Output the [x, y] coordinate of the center of the cell containing the given text.  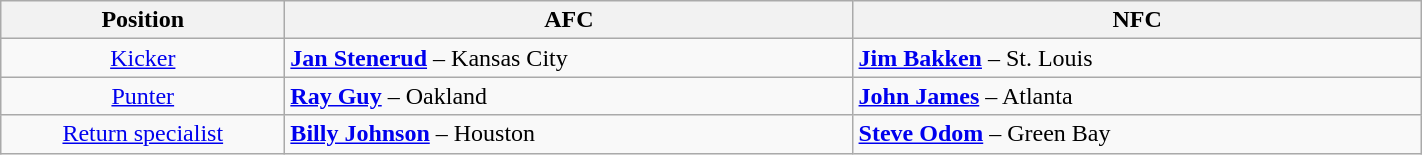
Jan Stenerud – Kansas City [569, 58]
Return specialist [143, 134]
Steve Odom – Green Bay [1137, 134]
John James – Atlanta [1137, 96]
Kicker [143, 58]
Punter [143, 96]
Jim Bakken – St. Louis [1137, 58]
Ray Guy – Oakland [569, 96]
AFC [569, 20]
Position [143, 20]
Billy Johnson – Houston [569, 134]
NFC [1137, 20]
